Locate the cell with the specified text and output its [x, y] center coordinate. 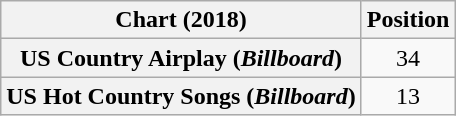
13 [408, 96]
US Country Airplay (Billboard) [181, 58]
US Hot Country Songs (Billboard) [181, 96]
Position [408, 20]
34 [408, 58]
Chart (2018) [181, 20]
